Return [x, y] of the center of cell containing provided text 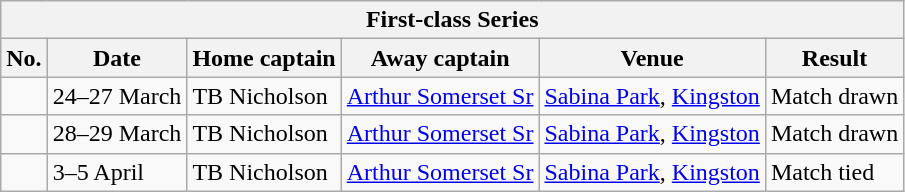
Date [117, 58]
Result [834, 58]
3–5 April [117, 172]
Away captain [440, 58]
28–29 March [117, 134]
First-class Series [452, 20]
Home captain [264, 58]
Match tied [834, 172]
No. [24, 58]
24–27 March [117, 96]
Venue [652, 58]
